Locate the cell with the specified text and output its [X, Y] center coordinate. 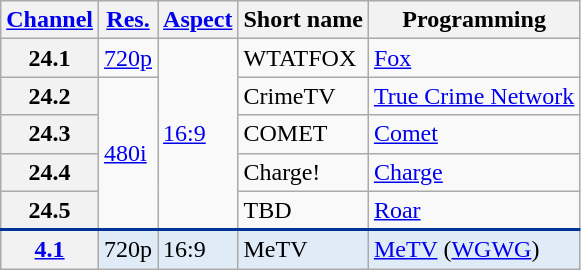
24.5 [50, 210]
24.2 [50, 96]
TBD [303, 210]
MeTV (WGWG) [474, 250]
Charge [474, 172]
CrimeTV [303, 96]
Roar [474, 210]
WTATFOX [303, 58]
Fox [474, 58]
Programming [474, 20]
Aspect [198, 20]
COMET [303, 134]
480i [128, 154]
True Crime Network [474, 96]
Comet [474, 134]
24.1 [50, 58]
24.4 [50, 172]
Channel [50, 20]
Res. [128, 20]
4.1 [50, 250]
24.3 [50, 134]
Charge! [303, 172]
MeTV [303, 250]
Short name [303, 20]
